Return [x, y] of the center of cell containing provided text 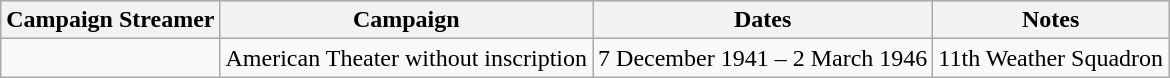
American Theater without inscription [406, 58]
Campaign Streamer [110, 20]
7 December 1941 – 2 March 1946 [763, 58]
Campaign [406, 20]
Notes [1051, 20]
Dates [763, 20]
11th Weather Squadron [1051, 58]
